Scan for the cell matching the given text and deliver its (x, y) coordinate at center. 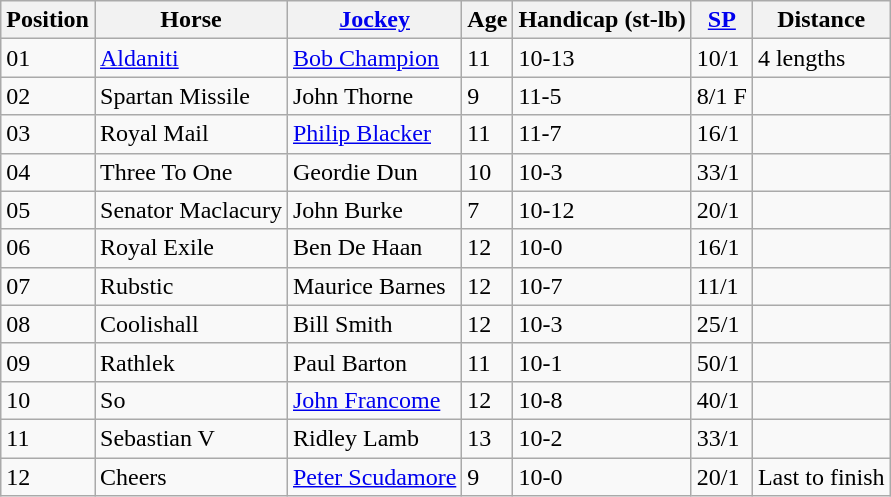
02 (48, 96)
Three To One (190, 172)
Coolishall (190, 324)
11-7 (602, 134)
Jockey (374, 20)
01 (48, 58)
Position (48, 20)
09 (48, 362)
Maurice Barnes (374, 286)
04 (48, 172)
7 (488, 210)
8/1 F (722, 96)
40/1 (722, 400)
Bill Smith (374, 324)
SP (722, 20)
11-5 (602, 96)
4 lengths (821, 58)
Horse (190, 20)
Rubstic (190, 286)
Paul Barton (374, 362)
08 (48, 324)
Geordie Dun (374, 172)
Royal Exile (190, 248)
Rathlek (190, 362)
Distance (821, 20)
Philip Blacker (374, 134)
25/1 (722, 324)
10/1 (722, 58)
10-12 (602, 210)
10-8 (602, 400)
Peter Scudamore (374, 477)
So (190, 400)
John Francome (374, 400)
05 (48, 210)
10-2 (602, 438)
10-7 (602, 286)
Last to finish (821, 477)
03 (48, 134)
Aldaniti (190, 58)
07 (48, 286)
Ridley Lamb (374, 438)
10-13 (602, 58)
Bob Champion (374, 58)
Handicap (st-lb) (602, 20)
Ben De Haan (374, 248)
Royal Mail (190, 134)
13 (488, 438)
10-1 (602, 362)
Cheers (190, 477)
Age (488, 20)
Sebastian V (190, 438)
Spartan Missile (190, 96)
John Thorne (374, 96)
John Burke (374, 210)
11/1 (722, 286)
Senator Maclacury (190, 210)
50/1 (722, 362)
06 (48, 248)
